Return [X, Y] of the center of cell containing provided text 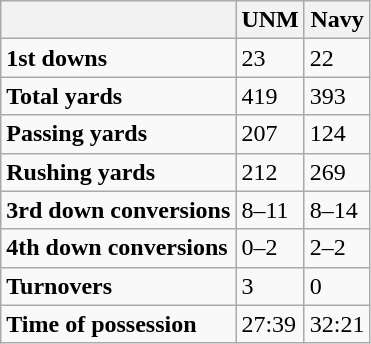
1st downs [118, 58]
Time of possession [118, 324]
393 [337, 96]
419 [270, 96]
4th down conversions [118, 248]
Total yards [118, 96]
27:39 [270, 324]
269 [337, 172]
32:21 [337, 324]
UNM [270, 20]
3rd down conversions [118, 210]
124 [337, 134]
Passing yards [118, 134]
Rushing yards [118, 172]
8–14 [337, 210]
3 [270, 286]
0 [337, 286]
23 [270, 58]
8–11 [270, 210]
212 [270, 172]
2–2 [337, 248]
207 [270, 134]
Turnovers [118, 286]
0–2 [270, 248]
22 [337, 58]
Navy [337, 20]
